Pinpoint the cell where the given text exists, returning its (X, Y) midpoint coordinate. 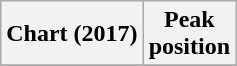
Chart (2017) (72, 34)
Peak position (189, 34)
